Return the (x, y) coordinate for the center point of the cell that contains the specified text.  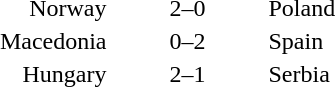
0–2 (188, 41)
